Capture the cell that displays the provided text and extract its (X, Y) central coordinate. 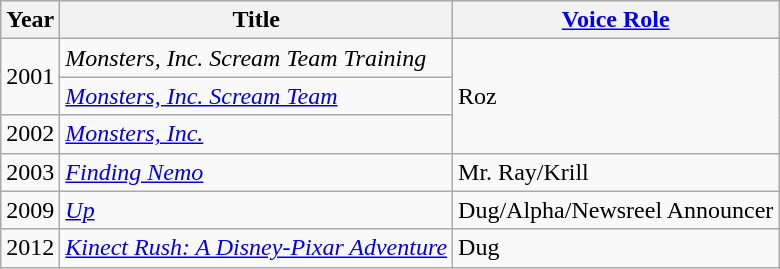
Mr. Ray/Krill (616, 172)
Roz (616, 96)
Finding Nemo (256, 172)
Voice Role (616, 20)
Dug (616, 248)
2002 (30, 134)
2012 (30, 248)
2003 (30, 172)
Kinect Rush: A Disney-Pixar Adventure (256, 248)
Title (256, 20)
Monsters, Inc. Scream Team Training (256, 58)
Year (30, 20)
Up (256, 210)
Monsters, Inc. (256, 134)
Monsters, Inc. Scream Team (256, 96)
Dug/Alpha/Newsreel Announcer (616, 210)
2001 (30, 77)
2009 (30, 210)
